Detect which cell encompasses the target text, then output its (X, Y) center coordinate. 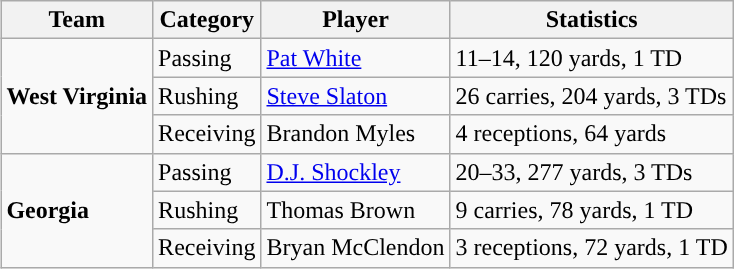
11–14, 120 yards, 1 TD (592, 58)
Bryan McClendon (356, 248)
3 receptions, 72 yards, 1 TD (592, 248)
Pat White (356, 58)
9 carries, 78 yards, 1 TD (592, 210)
Category (207, 20)
4 receptions, 64 yards (592, 134)
D.J. Shockley (356, 172)
Georgia (77, 210)
20–33, 277 yards, 3 TDs (592, 172)
Statistics (592, 20)
Player (356, 20)
Steve Slaton (356, 96)
26 carries, 204 yards, 3 TDs (592, 96)
Brandon Myles (356, 134)
Team (77, 20)
West Virginia (77, 96)
Thomas Brown (356, 210)
